Search for the cell housing the specified text and yield its [x, y] center coordinate. 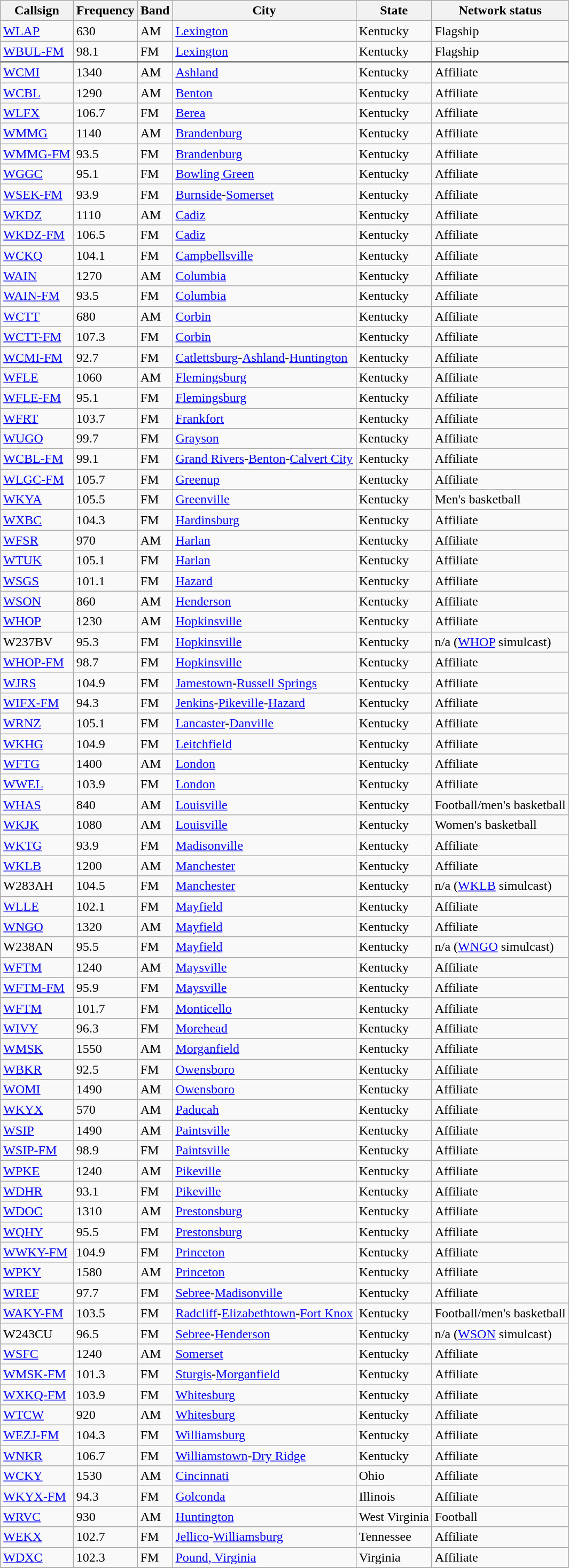
Campbellsville [264, 255]
WBUL-FM [37, 51]
106.5 [105, 235]
102.3 [105, 1557]
920 [105, 1415]
105.7 [105, 479]
Paducah [264, 1110]
WPKY [37, 1272]
99.7 [105, 439]
n/a (WSON simulcast) [500, 1333]
Huntington [264, 1517]
WGGC [37, 174]
WDXC [37, 1557]
W283AH [37, 886]
Sturgis-Morganfield [264, 1374]
Morehead [264, 1028]
WCBL-FM [37, 459]
Greenup [264, 479]
1320 [105, 927]
Henderson [264, 601]
WOMI [37, 1090]
1060 [105, 377]
WNGO [37, 927]
Morganfield [264, 1049]
WAIN [37, 276]
Virginia [394, 1557]
96.5 [105, 1333]
W243CU [37, 1333]
WSGS [37, 581]
WSON [37, 601]
Ashland [264, 73]
Lancaster-Danville [264, 723]
WLAP [37, 31]
WUGO [37, 439]
WHAS [37, 805]
Radcliff-Elizabethtown-Fort Knox [264, 1313]
State [394, 11]
WLLE [37, 906]
Monticello [264, 1008]
680 [105, 316]
WRNZ [37, 723]
93.1 [105, 1191]
WIVY [37, 1028]
1200 [105, 866]
WDHR [37, 1191]
1400 [105, 764]
WWKY-FM [37, 1252]
1530 [105, 1476]
Grand Rivers-Benton-Calvert City [264, 459]
92.7 [105, 357]
WNKR [37, 1456]
101.1 [105, 581]
WCMI-FM [37, 357]
Hazard [264, 581]
96.3 [105, 1028]
WKDZ-FM [37, 235]
Grayson [264, 439]
WFTG [37, 764]
WSEK-FM [37, 195]
WFLE [37, 377]
105.5 [105, 500]
1080 [105, 825]
Somerset [264, 1354]
WFRT [37, 418]
WFSR [37, 540]
107.3 [105, 337]
WMSK [37, 1049]
104.1 [105, 255]
95.3 [105, 642]
Leitchfield [264, 743]
Tennessee [394, 1537]
Pound, Virginia [264, 1557]
WKDZ [37, 215]
Hardinsburg [264, 520]
Greenville [264, 500]
WEKX [37, 1537]
Williamstown-Dry Ridge [264, 1456]
Sebree-Henderson [264, 1333]
98.1 [105, 51]
WMMG-FM [37, 154]
WDOC [37, 1212]
Benton [264, 92]
Golconda [264, 1496]
840 [105, 805]
WKTG [37, 845]
104.5 [105, 886]
95.9 [105, 988]
WSIP-FM [37, 1151]
1110 [105, 215]
Ohio [394, 1476]
WHOP [37, 622]
West Virginia [394, 1517]
1140 [105, 134]
WCMI [37, 73]
W237BV [37, 642]
n/a (WKLB simulcast) [500, 886]
Men's basketball [500, 500]
WKYX-FM [37, 1496]
Burnside-Somerset [264, 195]
860 [105, 601]
WTCW [37, 1415]
1290 [105, 92]
630 [105, 31]
Bowling Green [264, 174]
WLGC-FM [37, 479]
101.3 [105, 1374]
City [264, 11]
WKHG [37, 743]
570 [105, 1110]
930 [105, 1517]
98.7 [105, 662]
WKJK [37, 825]
Sebree-Madisonville [264, 1293]
Illinois [394, 1496]
Berea [264, 113]
103.5 [105, 1313]
970 [105, 540]
WMMG [37, 134]
WKYA [37, 500]
102.7 [105, 1537]
1550 [105, 1049]
98.9 [105, 1151]
Football [500, 1517]
Frankfort [264, 418]
n/a (WNGO simulcast) [500, 947]
Frequency [105, 11]
99.1 [105, 459]
WAKY-FM [37, 1313]
WREF [37, 1293]
1310 [105, 1212]
W238AN [37, 947]
WQHY [37, 1232]
Network status [500, 11]
WXKQ-FM [37, 1394]
Band [155, 11]
WCTT [37, 316]
102.1 [105, 906]
Jenkins-Pikeville-Hazard [264, 703]
WMSK-FM [37, 1374]
WAIN-FM [37, 296]
1230 [105, 622]
Callsign [37, 11]
WJRS [37, 682]
1580 [105, 1272]
101.7 [105, 1008]
Williamsburg [264, 1435]
WTUK [37, 561]
WRVC [37, 1517]
WSIP [37, 1130]
WCKQ [37, 255]
WXBC [37, 520]
WCTT-FM [37, 337]
92.5 [105, 1069]
WCBL [37, 92]
WKLB [37, 866]
1270 [105, 276]
WHOP-FM [37, 662]
n/a (WHOP simulcast) [500, 642]
Madisonville [264, 845]
WBKR [37, 1069]
1340 [105, 73]
Cincinnati [264, 1476]
Women's basketball [500, 825]
WCKY [37, 1476]
WFTM-FM [37, 988]
WLFX [37, 113]
WWEL [37, 785]
97.7 [105, 1293]
WPKE [37, 1171]
Catlettsburg-Ashland-Huntington [264, 357]
103.7 [105, 418]
WSFC [37, 1354]
WKYX [37, 1110]
WFLE-FM [37, 398]
Jellico-Williamsburg [264, 1537]
WEZJ-FM [37, 1435]
Jamestown-Russell Springs [264, 682]
WIFX-FM [37, 703]
